For the text-containing cell, return its midpoint in (x, y) coordinate format. 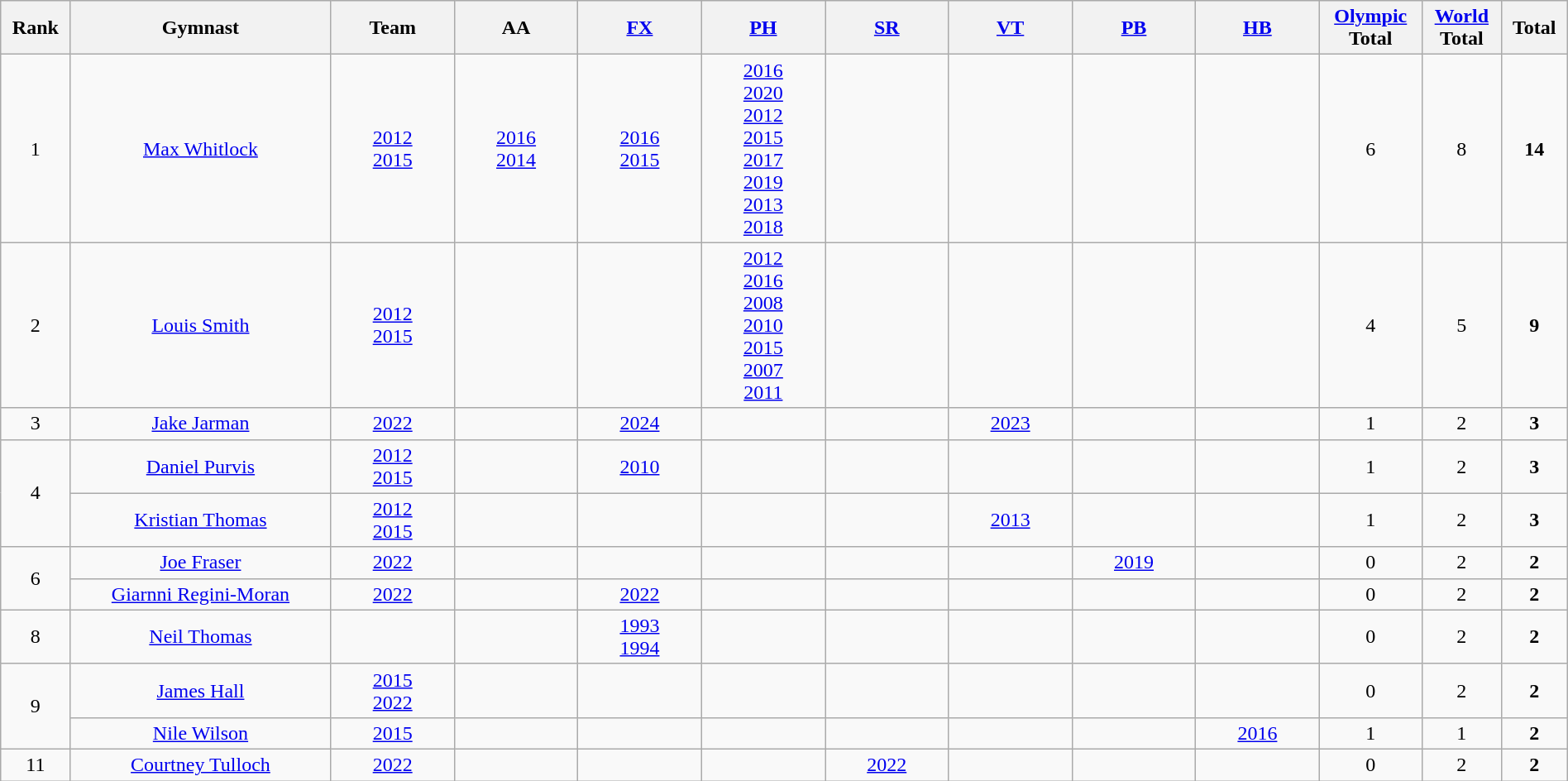
VT (1011, 28)
Max Whitlock (200, 149)
Total (1534, 28)
2023 (1011, 424)
Jake Jarman (200, 424)
Courtney Tulloch (200, 764)
Rank (36, 28)
PB (1133, 28)
11 (36, 764)
2016 2014 (516, 149)
Daniel Purvis (200, 467)
14 (1534, 149)
Olympic Total (1370, 28)
2016 2015 (640, 149)
1993 1994 (640, 637)
Louis Smith (200, 325)
2015 2022 (392, 690)
Joe Fraser (200, 563)
2012 2016 2008 2010 2015 2007 2011 (762, 325)
2010 (640, 467)
Neil Thomas (200, 637)
Giarnni Regini-Moran (200, 594)
HB (1257, 28)
Gymnast (200, 28)
2015 (392, 733)
PH (762, 28)
FX (640, 28)
World Total (1461, 28)
James Hall (200, 690)
2013 (1011, 520)
2019 (1133, 563)
2016 (1257, 733)
Kristian Thomas (200, 520)
SR (887, 28)
2016 2020 2012 2015 2017 2019 2013 2018 (762, 149)
AA (516, 28)
Nile Wilson (200, 733)
5 (1461, 325)
Team (392, 28)
2024 (640, 424)
